Extract the [x, y] coordinate from the center of the cell holding the provided text.  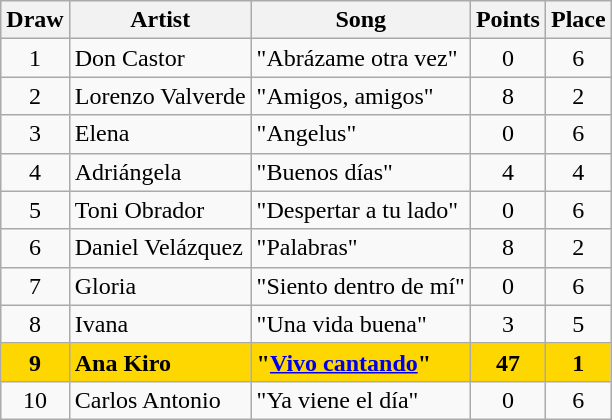
"Abrázame otra vez" [360, 58]
9 [35, 362]
Artist [160, 20]
10 [35, 400]
Carlos Antonio [160, 400]
"Ya viene el día" [360, 400]
"Vivo cantando" [360, 362]
"Una vida buena" [360, 324]
Points [508, 20]
"Siento dentro de mí" [360, 286]
Place [578, 20]
Draw [35, 20]
Don Castor [160, 58]
Adriángela [160, 172]
Toni Obrador [160, 210]
Elena [160, 134]
Lorenzo Valverde [160, 96]
"Angelus" [360, 134]
"Buenos días" [360, 172]
"Despertar a tu lado" [360, 210]
"Amigos, amigos" [360, 96]
47 [508, 362]
Ana Kiro [160, 362]
Song [360, 20]
Gloria [160, 286]
Ivana [160, 324]
7 [35, 286]
"Palabras" [360, 248]
Daniel Velázquez [160, 248]
